From the cell containing the given text, extract its center point as (x, y) coordinate. 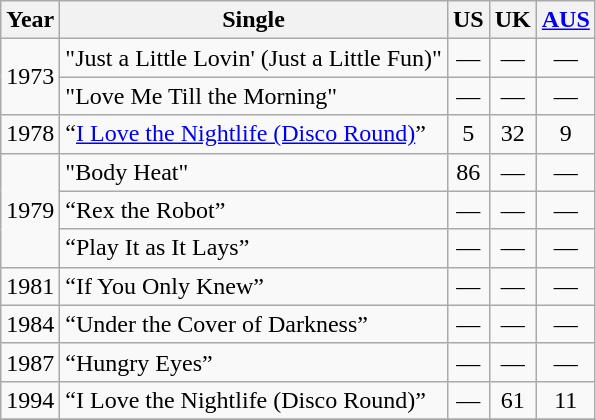
11 (566, 400)
US (468, 20)
"Body Heat" (254, 172)
1973 (30, 77)
AUS (566, 20)
1994 (30, 400)
1987 (30, 362)
“If You Only Knew” (254, 286)
"Just a Little Lovin' (Just a Little Fun)" (254, 58)
Single (254, 20)
“Play It as It Lays” (254, 248)
61 (512, 400)
"Love Me Till the Morning" (254, 96)
1981 (30, 286)
32 (512, 134)
“Under the Cover of Darkness” (254, 324)
UK (512, 20)
1984 (30, 324)
“Hungry Eyes” (254, 362)
5 (468, 134)
“Rex the Robot” (254, 210)
1979 (30, 210)
Year (30, 20)
1978 (30, 134)
86 (468, 172)
9 (566, 134)
